Capture the cell that displays the provided text and extract its (X, Y) central coordinate. 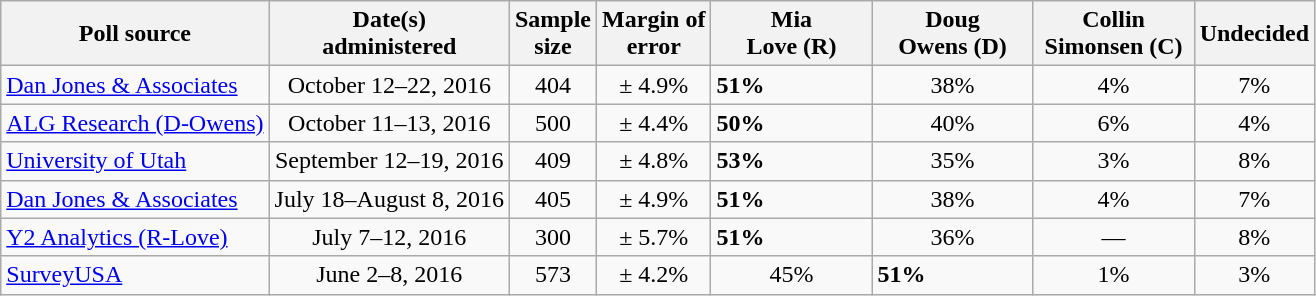
404 (552, 85)
300 (552, 237)
Samplesize (552, 34)
36% (952, 237)
6% (1114, 123)
ALG Research (D-Owens) (135, 123)
40% (952, 123)
MiaLove (R) (792, 34)
35% (952, 161)
53% (792, 161)
SurveyUSA (135, 275)
July 18–August 8, 2016 (389, 199)
Date(s)administered (389, 34)
409 (552, 161)
± 4.8% (654, 161)
Margin oferror (654, 34)
Undecided (1254, 34)
1% (1114, 275)
— (1114, 237)
Poll source (135, 34)
CollinSimonsen (C) (1114, 34)
± 4.4% (654, 123)
October 12–22, 2016 (389, 85)
405 (552, 199)
573 (552, 275)
DougOwens (D) (952, 34)
± 5.7% (654, 237)
June 2–8, 2016 (389, 275)
July 7–12, 2016 (389, 237)
45% (792, 275)
September 12–19, 2016 (389, 161)
University of Utah (135, 161)
500 (552, 123)
October 11–13, 2016 (389, 123)
± 4.2% (654, 275)
Y2 Analytics (R-Love) (135, 237)
50% (792, 123)
